Search for the cell housing the specified text and yield its [x, y] center coordinate. 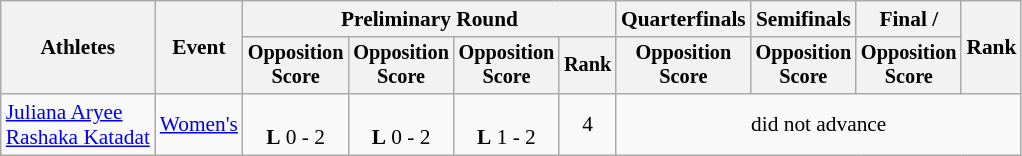
Athletes [78, 48]
Juliana AryeeRashaka Katadat [78, 124]
Final / [908, 19]
Event [199, 48]
4 [588, 124]
L 1 - 2 [506, 124]
Quarterfinals [684, 19]
Women's [199, 124]
did not advance [818, 124]
Preliminary Round [430, 19]
Semifinals [804, 19]
